Search for the cell housing the specified text and yield its [X, Y] center coordinate. 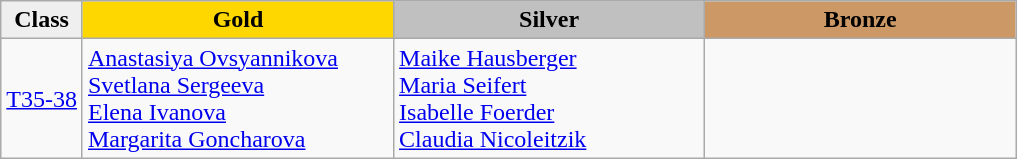
T35-38 [42, 98]
Silver [550, 20]
Anastasiya OvsyannikovaSvetlana SergeevaElena IvanovaMargarita Goncharova [238, 98]
Bronze [860, 20]
Maike HausbergerMaria SeifertIsabelle FoerderClaudia Nicoleitzik [550, 98]
Gold [238, 20]
Class [42, 20]
